For the text-containing cell, return its midpoint in (x, y) coordinate format. 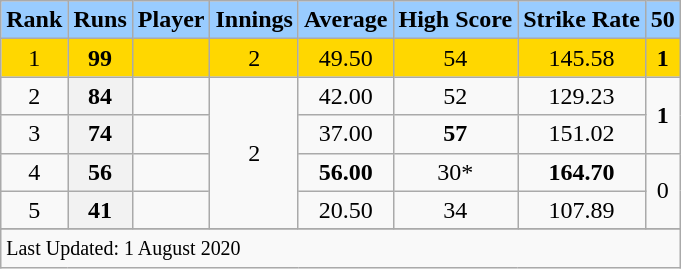
41 (100, 210)
56 (100, 172)
50 (662, 20)
High Score (456, 20)
49.50 (346, 58)
0 (662, 191)
Rank (34, 20)
52 (456, 96)
4 (34, 172)
74 (100, 134)
99 (100, 58)
164.70 (582, 172)
20.50 (346, 210)
Strike Rate (582, 20)
56.00 (346, 172)
37.00 (346, 134)
57 (456, 134)
84 (100, 96)
Last Updated: 1 August 2020 (341, 248)
Innings (254, 20)
129.23 (582, 96)
Average (346, 20)
42.00 (346, 96)
145.58 (582, 58)
151.02 (582, 134)
5 (34, 210)
Runs (100, 20)
107.89 (582, 210)
34 (456, 210)
30* (456, 172)
Player (171, 20)
3 (34, 134)
54 (456, 58)
